Determine the [x, y] coordinate at the center of the cell enclosing the given text.  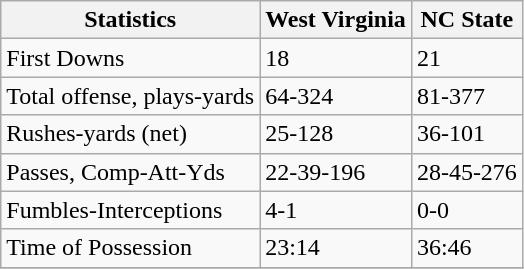
Rushes-yards (net) [130, 134]
West Virginia [336, 20]
81-377 [466, 96]
0-0 [466, 210]
Time of Possession [130, 248]
28-45-276 [466, 172]
Statistics [130, 20]
36-101 [466, 134]
36:46 [466, 248]
23:14 [336, 248]
Total offense, plays-yards [130, 96]
64-324 [336, 96]
Passes, Comp-Att-Yds [130, 172]
21 [466, 58]
18 [336, 58]
4-1 [336, 210]
NC State [466, 20]
22-39-196 [336, 172]
25-128 [336, 134]
First Downs [130, 58]
Fumbles-Interceptions [130, 210]
